Locate the cell with the specified text and output its [x, y] center coordinate. 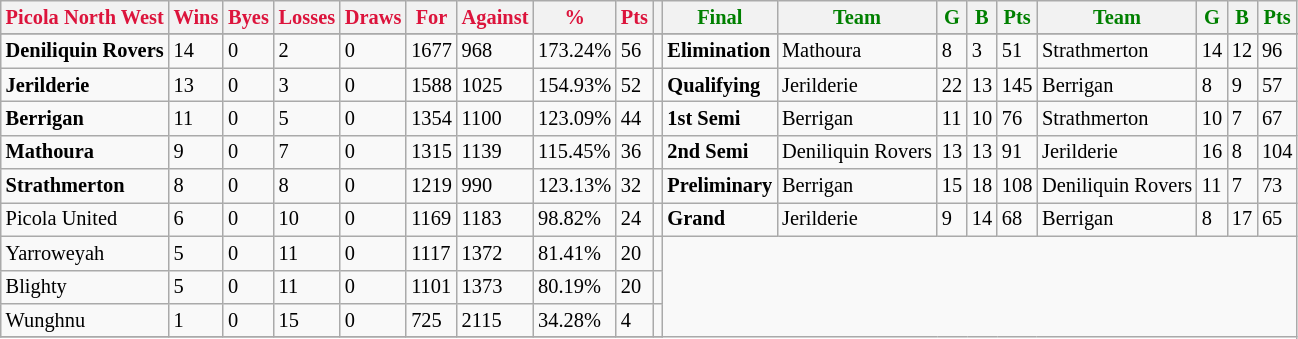
968 [496, 51]
12 [1242, 51]
1219 [431, 186]
80.19% [574, 287]
32 [634, 186]
2nd Semi [720, 152]
Against [496, 17]
24 [634, 219]
1315 [431, 152]
123.13% [574, 186]
108 [1017, 186]
98.82% [574, 219]
73 [1277, 186]
Final [720, 17]
67 [1277, 118]
2115 [496, 320]
Qualifying [720, 85]
1st Semi [720, 118]
1100 [496, 118]
1373 [496, 287]
1025 [496, 85]
44 [634, 118]
Grand [720, 219]
Blighty [85, 287]
57 [1277, 85]
1139 [496, 152]
76 [1017, 118]
68 [1017, 219]
1372 [496, 253]
1588 [431, 85]
1 [196, 320]
1169 [431, 219]
Byes [248, 17]
2 [307, 51]
1101 [431, 287]
154.93% [574, 85]
1117 [431, 253]
Picola North West [85, 17]
81.41% [574, 253]
17 [1242, 219]
173.24% [574, 51]
18 [982, 186]
65 [1277, 219]
52 [634, 85]
115.45% [574, 152]
96 [1277, 51]
Elimination [720, 51]
Preliminary [720, 186]
725 [431, 320]
16 [1212, 152]
Wunghnu [85, 320]
Picola United [85, 219]
22 [952, 85]
For [431, 17]
Losses [307, 17]
Wins [196, 17]
51 [1017, 51]
1677 [431, 51]
Yarroweyah [85, 253]
Draws [373, 17]
104 [1277, 152]
6 [196, 219]
1354 [431, 118]
36 [634, 152]
990 [496, 186]
34.28% [574, 320]
91 [1017, 152]
56 [634, 51]
145 [1017, 85]
123.09% [574, 118]
4 [634, 320]
1183 [496, 219]
% [574, 17]
